Return the (X, Y) coordinate for the center point of the cell that contains the specified text.  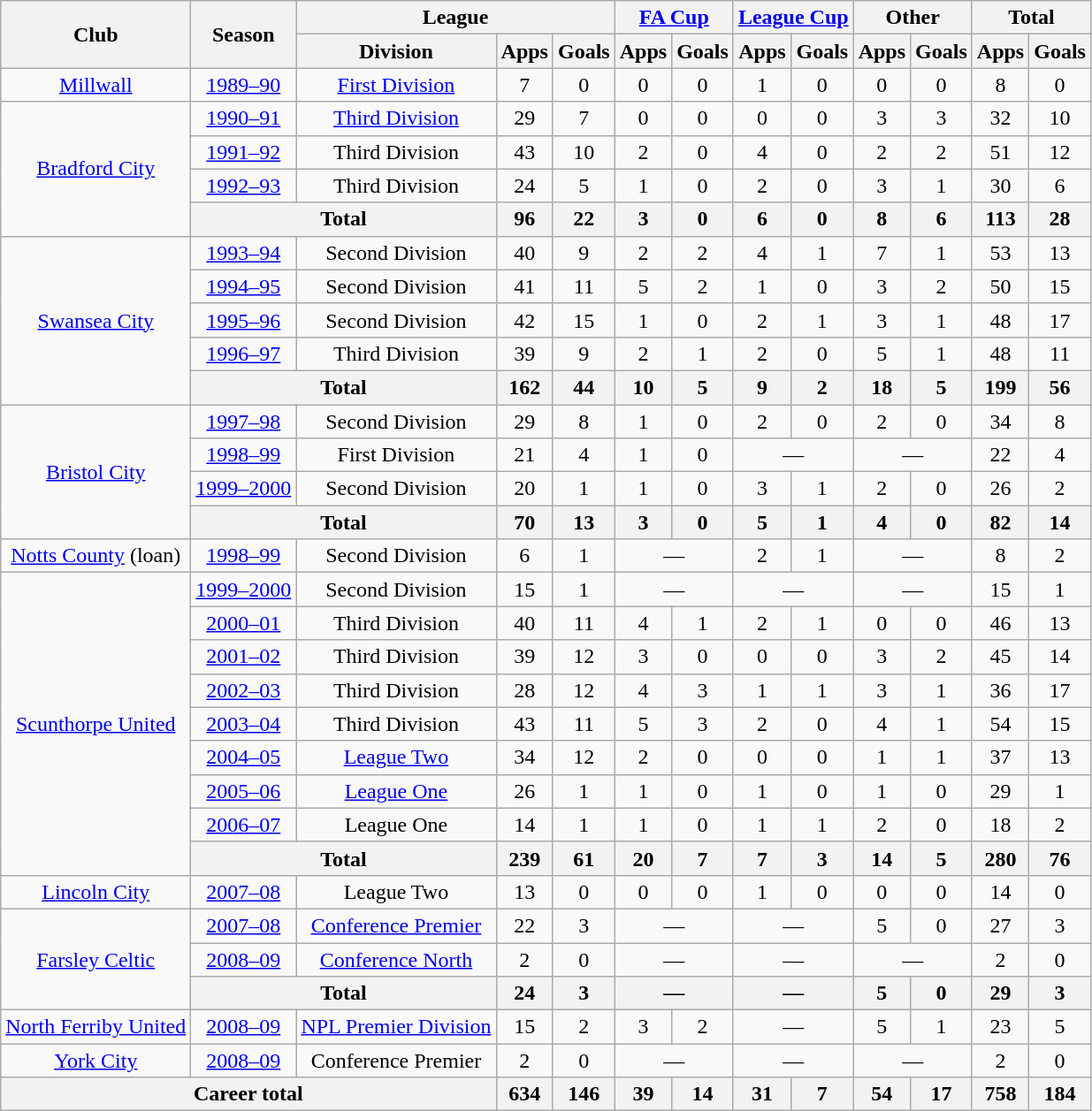
2000–01 (244, 623)
1990–91 (244, 118)
61 (584, 858)
York City (95, 1061)
2002–03 (244, 690)
Division (396, 51)
1994–95 (244, 286)
21 (524, 455)
1991–92 (244, 152)
Other (913, 18)
51 (1000, 152)
1997–98 (244, 422)
Notts County (loan) (95, 556)
Season (244, 34)
31 (762, 1094)
162 (524, 387)
36 (1000, 690)
76 (1060, 858)
1993–94 (244, 253)
82 (1000, 522)
199 (1000, 387)
96 (524, 219)
113 (1000, 219)
North Ferriby United (95, 1027)
758 (1000, 1094)
37 (1000, 757)
239 (524, 858)
2004–05 (244, 757)
1992–93 (244, 186)
Millwall (95, 85)
Lincoln City (95, 892)
Farsley Celtic (95, 959)
184 (1060, 1094)
2006–07 (244, 825)
Conference North (396, 959)
NPL Premier Division (396, 1027)
56 (1060, 387)
70 (524, 522)
280 (1000, 858)
30 (1000, 186)
1995–96 (244, 320)
46 (1000, 623)
44 (584, 387)
634 (524, 1094)
Bristol City (95, 472)
Swansea City (95, 320)
53 (1000, 253)
Scunthorpe United (95, 725)
League (455, 18)
Career total (248, 1094)
45 (1000, 657)
2005–06 (244, 791)
50 (1000, 286)
2003–04 (244, 724)
2001–02 (244, 657)
League Cup (793, 18)
27 (1000, 925)
Bradford City (95, 169)
32 (1000, 118)
146 (584, 1094)
41 (524, 286)
1989–90 (244, 85)
Club (95, 34)
FA Cup (674, 18)
42 (524, 320)
23 (1000, 1027)
1996–97 (244, 354)
